Output the [x, y] coordinate of the center of the cell containing the given text.  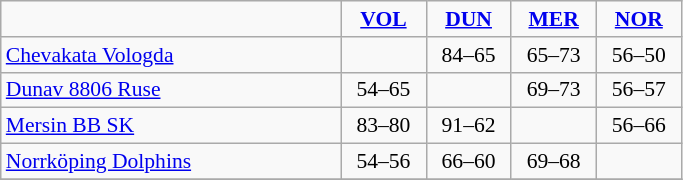
Mersin BB SK [171, 126]
54–56 [384, 162]
54–65 [384, 90]
69–73 [554, 90]
56–57 [638, 90]
56–66 [638, 126]
91–62 [468, 126]
Dunav 8806 Ruse [171, 90]
83–80 [384, 126]
65–73 [554, 55]
69–68 [554, 162]
Chevakata Vologda [171, 55]
66–60 [468, 162]
Norrköping Dolphins [171, 162]
NOR [638, 19]
84–65 [468, 55]
DUN [468, 19]
56–50 [638, 55]
MER [554, 19]
VOL [384, 19]
